Search for the cell housing the specified text and yield its (X, Y) center coordinate. 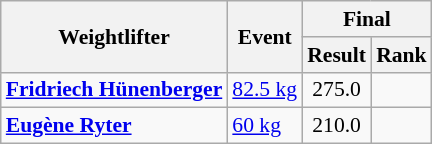
Fridriech Hünenberger (114, 90)
210.0 (336, 126)
Event (264, 36)
Result (336, 55)
Eugène Ryter (114, 126)
Final (366, 19)
82.5 kg (264, 90)
Weightlifter (114, 36)
60 kg (264, 126)
275.0 (336, 90)
Rank (402, 55)
